Locate the cell with the specified text and output its [X, Y] center coordinate. 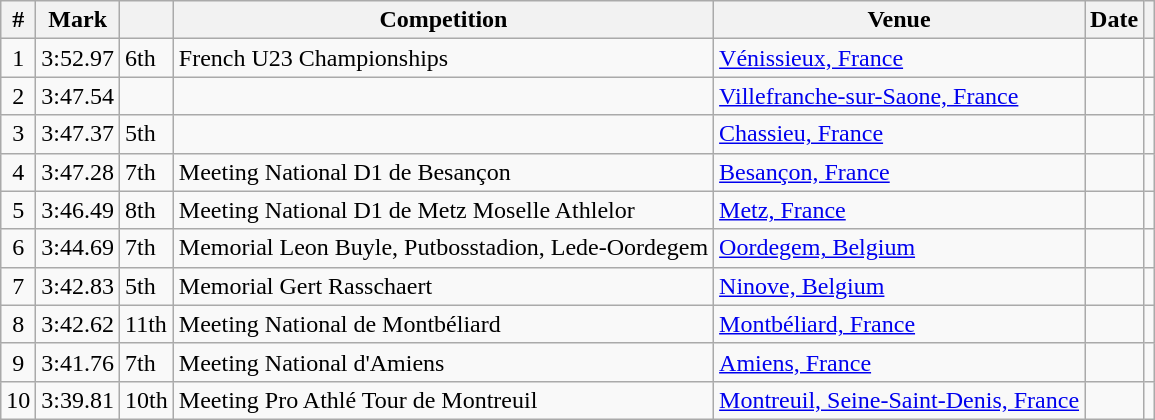
# [18, 20]
Meeting National de Montbéliard [443, 324]
Meeting National D1 de Metz Moselle Athlelor [443, 210]
2 [18, 96]
9 [18, 362]
Meeting National d'Amiens [443, 362]
Besançon, France [900, 172]
3:47.54 [78, 96]
3:42.83 [78, 286]
11th [147, 324]
10th [147, 400]
Mark [78, 20]
3:47.28 [78, 172]
Meeting Pro Athlé Tour de Montreuil [443, 400]
Chassieu, France [900, 134]
Ninove, Belgium [900, 286]
French U23 Championships [443, 58]
8 [18, 324]
6th [147, 58]
Date [1114, 20]
Montreuil, Seine-Saint-Denis, France [900, 400]
Montbéliard, France [900, 324]
5 [18, 210]
Memorial Gert Rasschaert [443, 286]
Oordegem, Belgium [900, 248]
3 [18, 134]
Vénissieux, France [900, 58]
Villefranche-sur-Saone, France [900, 96]
10 [18, 400]
3:39.81 [78, 400]
3:47.37 [78, 134]
3:52.97 [78, 58]
Venue [900, 20]
7 [18, 286]
Metz, France [900, 210]
Meeting National D1 de Besançon [443, 172]
Competition [443, 20]
Memorial Leon Buyle, Putbosstadion, Lede-Oordegem [443, 248]
4 [18, 172]
3:41.76 [78, 362]
1 [18, 58]
3:46.49 [78, 210]
Amiens, France [900, 362]
3:42.62 [78, 324]
6 [18, 248]
8th [147, 210]
3:44.69 [78, 248]
